Capture the cell that displays the provided text and extract its (X, Y) central coordinate. 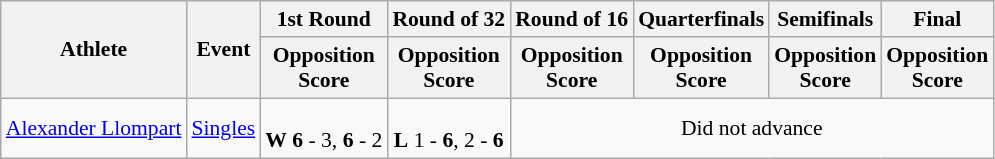
Athlete (94, 50)
Quarterfinals (701, 19)
Final (937, 19)
Round of 16 (572, 19)
Alexander Llompart (94, 128)
Event (224, 50)
Did not advance (752, 128)
L 1 - 6, 2 - 6 (448, 128)
Semifinals (825, 19)
Singles (224, 128)
Round of 32 (448, 19)
W 6 - 3, 6 - 2 (324, 128)
1st Round (324, 19)
